From the cell containing the given text, extract its center point as (x, y) coordinate. 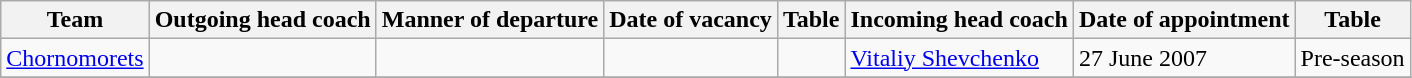
Team (75, 20)
Incoming head coach (959, 20)
Vitaliy Shevchenko (959, 58)
Chornomorets (75, 58)
Date of appointment (1184, 20)
Date of vacancy (691, 20)
27 June 2007 (1184, 58)
Outgoing head coach (262, 20)
Manner of departure (490, 20)
Pre-season (1352, 58)
